Provide the [X, Y] coordinate of the cell's center where the given text is located.  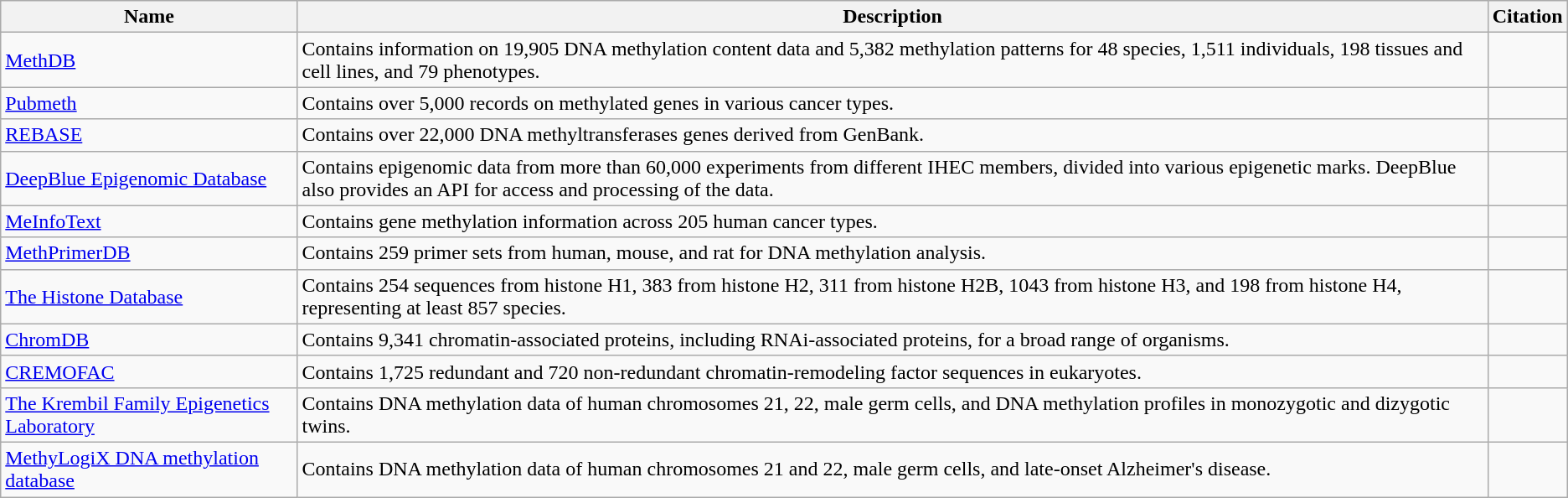
Contains 9,341 chromatin-associated proteins, including RNAi-associated proteins, for a broad range of organisms. [893, 340]
MethPrimerDB [149, 253]
Contains gene methylation information across 205 human cancer types. [893, 221]
MethDB [149, 60]
The Histone Database [149, 297]
DeepBlue Epigenomic Database [149, 178]
Citation [1528, 17]
Contains DNA methylation data of human chromosomes 21 and 22, male germ cells, and late-onset Alzheimer's disease. [893, 469]
CREMOFAC [149, 371]
REBASE [149, 135]
Contains 1,725 redundant and 720 non-redundant chromatin-remodeling factor sequences in eukaryotes. [893, 371]
Contains 259 primer sets from human, mouse, and rat for DNA methylation analysis. [893, 253]
Contains over 22,000 DNA methyltransferases genes derived from GenBank. [893, 135]
MeInfoText [149, 221]
Contains over 5,000 records on methylated genes in various cancer types. [893, 103]
Contains DNA methylation data of human chromosomes 21, 22, male germ cells, and DNA methylation profiles in monozygotic and dizygotic twins. [893, 414]
ChromDB [149, 340]
Pubmeth [149, 103]
MethyLogiX DNA methylation database [149, 469]
Name [149, 17]
Description [893, 17]
The Krembil Family Epigenetics Laboratory [149, 414]
